Extract the (x, y) coordinate from the center of the cell holding the provided text.  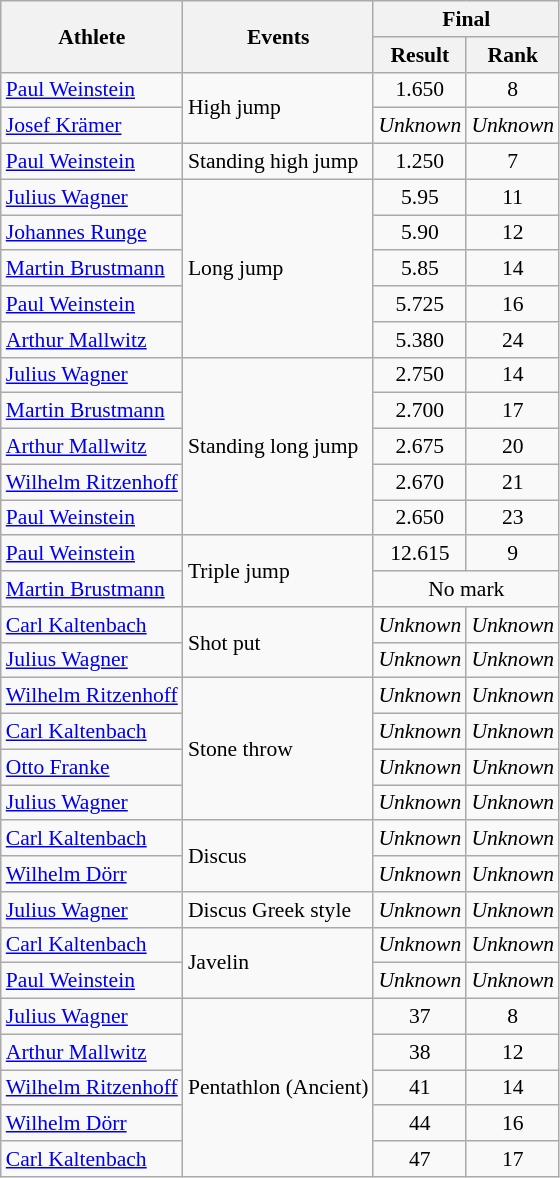
Standing high jump (278, 162)
Result (420, 55)
5.380 (420, 340)
Athlete (92, 36)
5.95 (420, 197)
23 (512, 518)
Shot put (278, 642)
Triple jump (278, 572)
5.90 (420, 233)
Pentathlon (Ancient) (278, 1088)
37 (420, 1017)
Discus Greek style (278, 910)
2.670 (420, 482)
47 (420, 1159)
Otto Franke (92, 767)
Josef Krämer (92, 126)
Javelin (278, 962)
38 (420, 1052)
Standing long jump (278, 446)
High jump (278, 108)
24 (512, 340)
Johannes Runge (92, 233)
9 (512, 554)
21 (512, 482)
Rank (512, 55)
Long jump (278, 268)
20 (512, 447)
1.250 (420, 162)
No mark (466, 589)
1.650 (420, 90)
44 (420, 1124)
2.750 (420, 375)
Events (278, 36)
11 (512, 197)
Final (466, 19)
41 (420, 1088)
Stone throw (278, 749)
2.700 (420, 411)
Discus (278, 856)
7 (512, 162)
2.675 (420, 447)
2.650 (420, 518)
5.725 (420, 304)
5.85 (420, 269)
12.615 (420, 554)
